Return [x, y] of the center of cell containing provided text 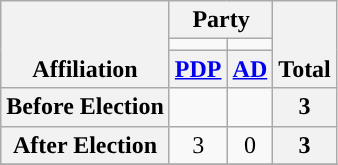
AD [250, 69]
Affiliation [86, 44]
Total [305, 44]
Before Election [86, 107]
0 [250, 145]
PDP [198, 69]
After Election [86, 145]
Party [220, 20]
